Locate the cell with the specified text and output its (x, y) center coordinate. 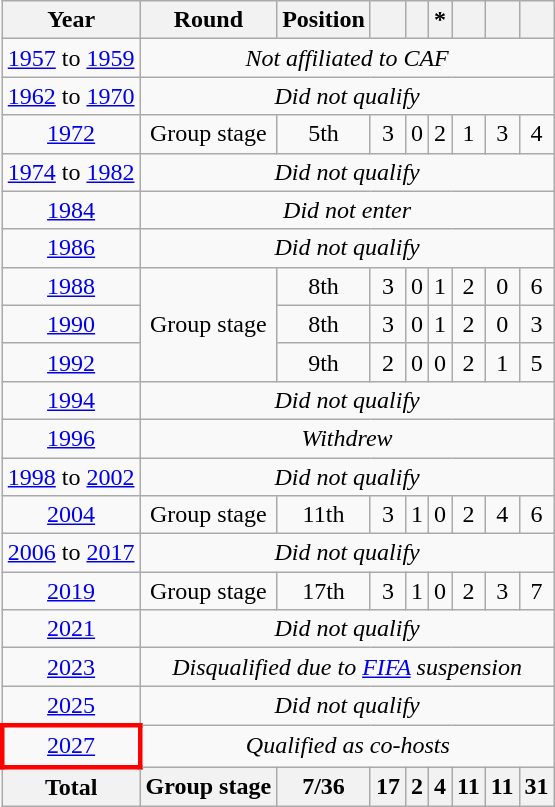
Withdrew (347, 438)
2019 (71, 591)
1974 to 1982 (71, 172)
5th (324, 134)
Disqualified due to FIFA suspension (347, 667)
1994 (71, 400)
1962 to 1970 (71, 96)
2027 (71, 746)
11th (324, 515)
2006 to 2017 (71, 553)
Qualified as co-hosts (347, 746)
17th (324, 591)
31 (536, 786)
1988 (71, 286)
1984 (71, 210)
5 (536, 362)
1957 to 1959 (71, 58)
Year (71, 20)
9th (324, 362)
2025 (71, 706)
1972 (71, 134)
1990 (71, 324)
Not affiliated to CAF (347, 58)
* (440, 20)
Round (208, 20)
2004 (71, 515)
7/36 (324, 786)
1986 (71, 248)
Total (71, 786)
Did not enter (347, 210)
7 (536, 591)
2021 (71, 629)
1996 (71, 438)
17 (388, 786)
2023 (71, 667)
1992 (71, 362)
1998 to 2002 (71, 477)
Position (324, 20)
